Capture the cell that displays the provided text and extract its (x, y) central coordinate. 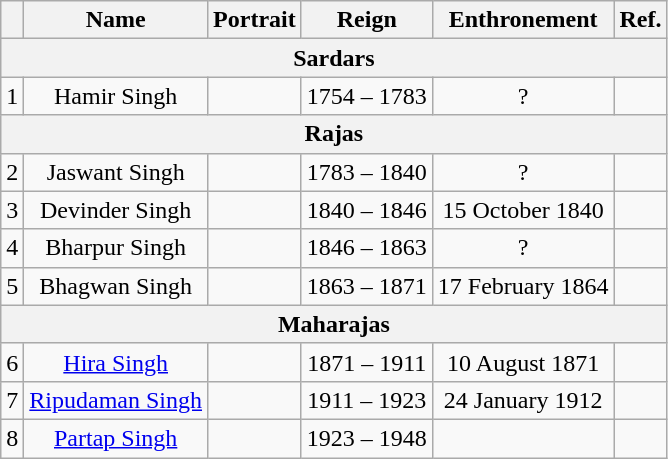
3 (12, 210)
Bharpur Singh (116, 248)
1 (12, 96)
24 January 1912 (523, 400)
1754 – 1783 (366, 96)
Devinder Singh (116, 210)
Sardars (334, 58)
6 (12, 362)
4 (12, 248)
1846 – 1863 (366, 248)
Enthronement (523, 20)
Rajas (334, 134)
8 (12, 438)
1840 – 1846 (366, 210)
Ref. (640, 20)
5 (12, 286)
1783 – 1840 (366, 172)
Jaswant Singh (116, 172)
10 August 1871 (523, 362)
1863 – 1871 (366, 286)
15 October 1840 (523, 210)
Bhagwan Singh (116, 286)
1911 – 1923 (366, 400)
7 (12, 400)
Hira Singh (116, 362)
17 February 1864 (523, 286)
Name (116, 20)
Hamir Singh (116, 96)
Portrait (255, 20)
1871 – 1911 (366, 362)
Partap Singh (116, 438)
Maharajas (334, 324)
1923 – 1948 (366, 438)
Ripudaman Singh (116, 400)
Reign (366, 20)
2 (12, 172)
